Return [X, Y] of the center of cell containing provided text 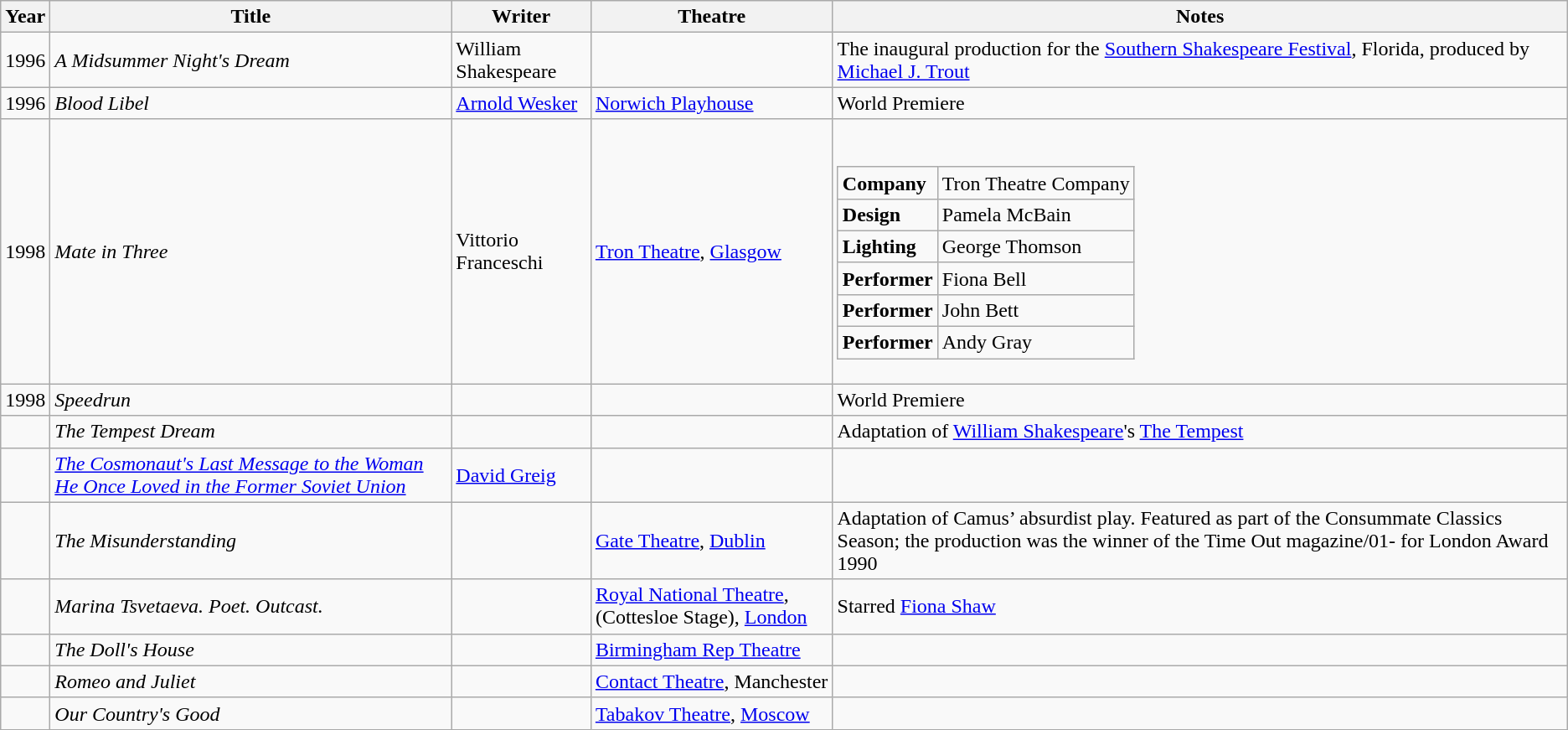
Romeo and Juliet [251, 681]
Royal National Theatre, (Cottesloe Stage), London [712, 607]
Title [251, 17]
A Midsummer Night's Dream [251, 60]
Lighting [888, 246]
Tron Theatre, Glasgow [712, 251]
The Misunderstanding [251, 541]
Fiona Bell [1035, 278]
Company [888, 183]
Andy Gray [1035, 343]
The Tempest Dream [251, 432]
Norwich Playhouse [712, 103]
Speedrun [251, 400]
Tabakov Theatre, Moscow [712, 713]
Design [888, 215]
Pamela McBain [1035, 215]
Birmingham Rep Theatre [712, 650]
David Greig [521, 474]
Contact Theatre, Manchester [712, 681]
Writer [521, 17]
Notes [1199, 17]
The inaugural production for the Southern Shakespeare Festival, Florida, produced by Michael J. Trout [1199, 60]
Gate Theatre, Dublin [712, 541]
Theatre [712, 17]
Company Tron Theatre Company Design Pamela McBain Lighting George Thomson Performer Fiona Bell Performer John Bett Performer Andy Gray [1199, 251]
Mate in Three [251, 251]
Our Country's Good [251, 713]
Adaptation of William Shakespeare's The Tempest [1199, 432]
The Doll's House [251, 650]
Starred Fiona Shaw [1199, 607]
Tron Theatre Company [1035, 183]
Blood Libel [251, 103]
Marina Tsvetaeva. Poet. Outcast. [251, 607]
Year [25, 17]
Arnold Wesker [521, 103]
George Thomson [1035, 246]
John Bett [1035, 310]
The Cosmonaut's Last Message to the Woman He Once Loved in the Former Soviet Union [251, 474]
Vittorio Franceschi [521, 251]
William Shakespeare [521, 60]
